Return [X, Y] of the center of cell containing provided text 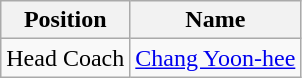
Position [66, 20]
Head Coach [66, 58]
Chang Yoon-hee [216, 58]
Name [216, 20]
